Find where the given text appears and provide that cell's center as (X, Y) coordinate. 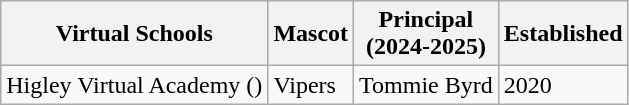
Vipers (311, 85)
Higley Virtual Academy () (134, 85)
Principal (2024-2025) (426, 34)
Virtual Schools (134, 34)
Tommie Byrd (426, 85)
2020 (563, 85)
Established (563, 34)
Mascot (311, 34)
